Identify which cell holds the provided text, then report its [X, Y] central coordinate. 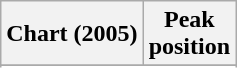
Peakposition [189, 34]
Chart (2005) [72, 34]
